Output the [x, y] coordinate of the center of the cell containing the given text.  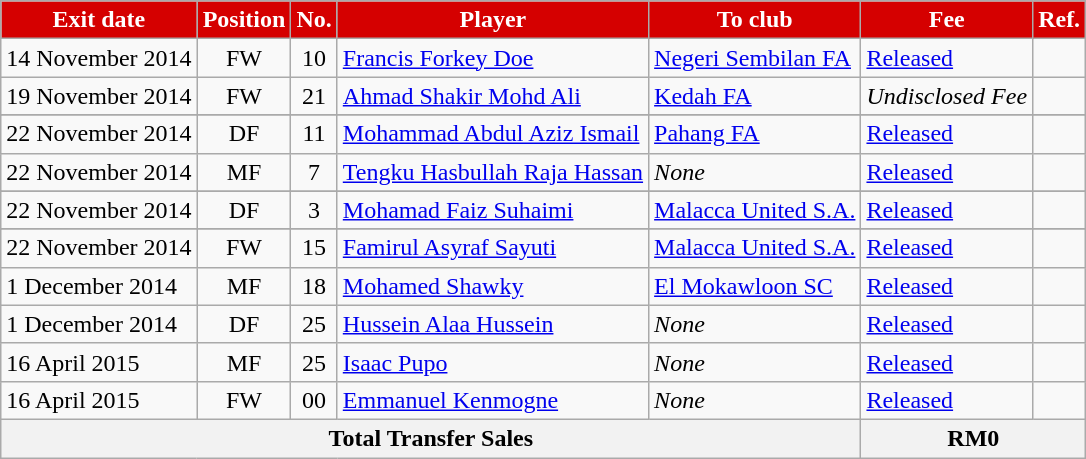
10 [314, 58]
Negeri Sembilan FA [755, 58]
Position [244, 20]
Famirul Asyraf Sayuti [492, 248]
19 November 2014 [99, 96]
Emmanuel Kenmogne [492, 400]
Tengku Hasbullah Raja Hassan [492, 172]
Fee [947, 20]
Ref. [1060, 20]
7 [314, 172]
Total Transfer Sales [431, 438]
Isaac Pupo [492, 362]
15 [314, 248]
Francis Forkey Doe [492, 58]
Mohamed Shawky [492, 286]
Ahmad Shakir Mohd Ali [492, 96]
21 [314, 96]
Exit date [99, 20]
Mohammad Abdul Aziz Ismail [492, 134]
14 November 2014 [99, 58]
18 [314, 286]
RM0 [974, 438]
El Mokawloon SC [755, 286]
Mohamad Faiz Suhaimi [492, 210]
00 [314, 400]
Undisclosed Fee [947, 96]
Player [492, 20]
3 [314, 210]
No. [314, 20]
Pahang FA [755, 134]
Kedah FA [755, 96]
11 [314, 134]
To club [755, 20]
Hussein Alaa Hussein [492, 324]
